Extract the (x, y) coordinate from the center of the cell holding the provided text.  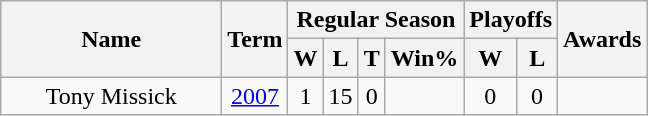
Playoffs (511, 20)
T (372, 58)
Awards (602, 39)
15 (340, 96)
Name (112, 39)
Regular Season (376, 20)
Term (255, 39)
2007 (255, 96)
Tony Missick (112, 96)
Win% (424, 58)
1 (306, 96)
